Pinpoint the cell where the given text exists, returning its (X, Y) midpoint coordinate. 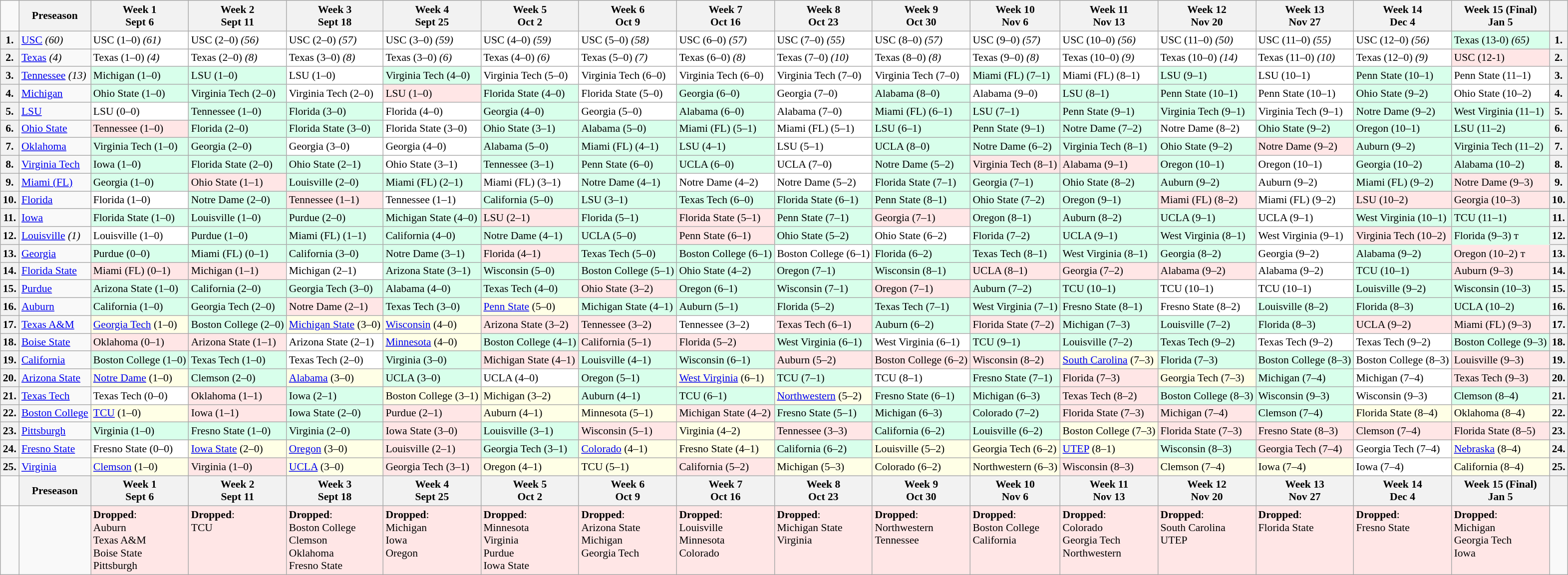
Michigan (1–1) (238, 271)
Michigan State (4–0) (432, 218)
Dropped:MichiganGeorgia TechIowa (1501, 541)
TCU (6–1) (725, 396)
California (5–0) (530, 200)
Texas (10–0) (14) (1207, 58)
Auburn (8–2) (1109, 218)
Texas A&M (55, 324)
Georgia (6–0) (725, 93)
Michigan (5–3) (823, 467)
Alabama (6–0) (725, 111)
Tennessee (13) (55, 76)
Pittsburgh (55, 431)
Georgia (3–0) (335, 147)
Penn State (8–1) (921, 200)
Boston College (4–1) (530, 342)
UTEP (8–1) (1109, 449)
West Virginia (10–1) (1403, 218)
California (3–0) (335, 254)
Florida State (6–1) (823, 200)
Arizona State (3–1) (432, 271)
Fresno State (55, 449)
Ohio State (8–2) (1109, 182)
USC (60) (55, 40)
USC (5–0) (58) (627, 40)
Miami (FL) (4–1) (627, 147)
Florida (9–3) т (1501, 236)
USC (8–0) (57) (921, 40)
Penn State (11–1) (1501, 76)
South Carolina (7–3) (1109, 360)
Florida (4–0) (432, 111)
California (1–0) (140, 307)
LSU (3–1) (627, 200)
UCLA (6–0) (725, 165)
Dropped:MinnesotaVirginiaPurdueIowa State (530, 541)
Fresno State (8–1) (1109, 307)
California (55, 360)
Georgia (1–0) (140, 182)
Boston College (3–1) (432, 396)
Florida (6–2) (921, 254)
Oklahoma (1–1) (238, 396)
Auburn (5–1) (725, 307)
Ohio State (10–2) (1501, 93)
USC (3–0) (59) (432, 40)
Florida State (7–1) (921, 182)
Dropped:AuburnTexas A&MBoise StatePittsburgh (140, 541)
Ohio State (55, 129)
Ohio State (1–1) (238, 182)
LSU (7–1) (1015, 111)
California (5–2) (725, 467)
LSU (6–1) (921, 129)
LSU (2–1) (530, 218)
UCLA (4–0) (530, 378)
Notre Dame (4–2) (725, 182)
TCU (11–1) (1501, 218)
LSU (11–2) (1501, 129)
Virginia Tech (1–0) (140, 147)
Florida (4–1) (530, 254)
LSU (10–1) (1305, 76)
Miami (FL) (55, 182)
Michigan (7–3) (1109, 324)
USC (10–0) (56) (1109, 40)
UCLA (7–0) (823, 165)
Iowa State (3–0) (432, 431)
Ohio State (4–2) (725, 271)
Louisville (9–2) (1403, 289)
Texas (2–0) (8) (238, 58)
West Virginia (11–1) (1501, 111)
Arizona State (3–2) (530, 324)
Virginia (55, 467)
Georgia (9–2) (1305, 254)
Dropped:South CarolinaUTEP (1207, 541)
Oregon (9–1) (1109, 200)
Alabama (7–0) (823, 111)
Florida (55, 200)
Georgia Tech (1–0) (140, 324)
LSU (10–2) (1403, 200)
Fresno State (8–2) (1207, 307)
Fresno State (4–1) (725, 449)
Florida State (8–4) (1403, 413)
Texas (3–0) (8) (335, 58)
West Virginia (7–1) (1015, 307)
Florida State (8–5) (1501, 431)
Wisconsin (8–1) (921, 271)
Florida (5–1) (627, 218)
Wisconsin (5–0) (530, 271)
Arizona State (1–1) (238, 342)
LSU (0–0) (140, 111)
Clemson (1–0) (140, 467)
California (5–1) (627, 342)
Florida (2–0) (238, 129)
UCLA (9–2) (1403, 324)
Texas Tech (9–3) (1501, 378)
Dropped:TCU (238, 541)
Ohio State (2–1) (335, 165)
USC (1–0) (61) (140, 40)
Dropped:Boston CollegeCalifornia (1015, 541)
Tennessee (3–1) (530, 165)
Miami (FL) (9–3) (1501, 324)
Notre Dame (1–0) (140, 378)
Iowa (2–1) (335, 396)
Dropped:Arizona StateMichiganGeorgia Tech (627, 541)
Boston College (9–3) (1501, 342)
Miami (FL) (6–1) (921, 111)
USC (12-1) (1501, 58)
Fresno State (1–0) (238, 431)
Georgia Tech (2–0) (238, 307)
Fresno State (7–1) (1015, 378)
Purdue (2–0) (335, 218)
Colorado (7–2) (1015, 413)
Texas Tech (8–1) (1015, 254)
Louisville (8–2) (1305, 307)
Texas (1–0) (4) (140, 58)
Texas (6–0) (8) (725, 58)
Iowa (55, 218)
Virginia (2–0) (335, 431)
Florida State (1–0) (140, 218)
Texas (7–0) (10) (823, 58)
Texas (3–0) (6) (432, 58)
Oklahoma (8–4) (1501, 413)
Texas Tech (3–0) (432, 307)
USC (11–0) (50) (1207, 40)
Notre Dame (3–1) (432, 254)
Dropped:Michigan StateVirginia (823, 541)
TCU (7–1) (823, 378)
USC (9–0) (57) (1015, 40)
Texas (11–0) (10) (1305, 58)
USC (7–0) (55) (823, 40)
Arizona State (55, 378)
Dropped:Boston CollegeClemsonOklahomaFresno State (335, 541)
Florida (7–2) (1015, 236)
Florida State (55, 271)
Tennessee (3–3) (823, 431)
Penn State (5–0) (530, 307)
Virginia Tech (55, 165)
Texas (13-0) (65) (1501, 40)
LSU (8–1) (1109, 93)
LSU (5–1) (823, 147)
Georgia Tech (7–3) (1207, 378)
UCLA (8–1) (1015, 271)
Florida State (7–2) (1015, 324)
Louisville (5–2) (921, 449)
Texas (8–0) (8) (921, 58)
Boston College (55, 413)
Alabama (9–1) (1109, 165)
Wisconsin (7–1) (823, 289)
USC (12–0) (56) (1403, 40)
Louisville (3–1) (530, 431)
Michigan (1–0) (140, 76)
Iowa (1–1) (238, 413)
Virginia (4–2) (725, 431)
Louisville (9–3) (1501, 360)
Minnesota (5–1) (627, 413)
Texas Tech (6–1) (823, 324)
Virginia (3–0) (432, 360)
Texas Tech (7–1) (921, 307)
Texas (4–0) (6) (530, 58)
Wisconsin (10–3) (1501, 289)
Penn State (6–0) (627, 165)
Penn State (6–1) (725, 236)
Texas Tech (8–2) (1109, 396)
California (8–4) (1501, 467)
USC (11–0) (55) (1305, 40)
Fresno State (5–1) (823, 413)
Texas (9–0) (8) (1015, 58)
California (4–0) (432, 236)
Purdue (0–0) (140, 254)
TCU (8–1) (921, 378)
Texas Tech (2–0) (335, 360)
Virginia Tech (4–0) (432, 76)
Georgia (10–2) (1403, 165)
Louisville (2–0) (335, 182)
Dropped:ColoradoGeorgia TechNorthwestern (1109, 541)
UCLA (8–0) (921, 147)
Boston College (6–2) (921, 360)
Notre Dame (6–2) (1015, 147)
Boston College (1–0) (140, 360)
Miami (FL) (3–1) (530, 182)
Oregon (4–1) (530, 467)
Ohio State (6–2) (921, 236)
Georgia (55, 254)
Boise State (55, 342)
LSU (9–1) (1207, 76)
Notre Dame (7–2) (1109, 129)
Georgia (7–2) (1109, 271)
Alabama (3–0) (335, 378)
Oregon (8–1) (1015, 218)
Louisville (2–1) (432, 449)
Florida State (5–1) (725, 218)
Wisconsin (6–1) (725, 360)
Auburn (7–2) (1015, 289)
Auburn (55, 307)
Wisconsin (5–1) (627, 431)
Oregon (6–1) (725, 289)
Texas (5–0) (7) (627, 58)
Louisville (1) (55, 236)
Alabama (9–0) (1015, 93)
Auburn (5–2) (823, 360)
Texas (10–0) (9) (1109, 58)
Penn State (7–1) (823, 218)
Miami (FL) (8–1) (1109, 76)
Dropped:NorthwesternTennessee (921, 541)
Georgia (5–0) (627, 111)
Georgia (2–0) (238, 147)
TCU (1–0) (140, 413)
Dropped:MichiganIowaOregon (432, 541)
Purdue (1–0) (238, 236)
USC (6–0) (57) (725, 40)
USC (2–0) (56) (238, 40)
Notre Dame (2–0) (238, 200)
TCU (5–1) (627, 467)
Miami (FL) (7–1) (1015, 76)
Florida State (5–0) (627, 93)
Georgia Tech (3–0) (335, 289)
Virginia Tech (5–0) (530, 76)
Louisville (4–1) (627, 360)
Iowa (1–0) (140, 165)
Florida (1–0) (140, 200)
Virginia Tech (11–2) (1501, 147)
Texas (12–0) (9) (1403, 58)
Oklahoma (55, 147)
Michigan (55, 93)
Arizona State (1–0) (140, 289)
Fresno State (8–3) (1305, 431)
LSU (55, 111)
California (2–0) (238, 289)
Auburn (9–3) (1501, 271)
Miami (FL) (1–1) (335, 236)
Boston College (7–3) (1109, 431)
Texas Tech (1–0) (238, 360)
Michigan State (3–0) (335, 324)
Georgia (7–0) (823, 93)
Colorado (4–1) (627, 449)
Northwestern (5–2) (823, 396)
Northwestern (6–3) (1015, 467)
Michigan (3–2) (530, 396)
Wisconsin (4–0) (432, 324)
Ohio State (7–2) (1015, 200)
Miami (FL) (8–2) (1207, 200)
Georgia (10–3) (1501, 200)
Notre Dame (8–2) (1207, 129)
Auburn (6–2) (921, 324)
Dropped:Florida State (1305, 541)
Alabama (10–2) (1501, 165)
Colorado (6–2) (921, 467)
Dropped:Fresno State (1403, 541)
Texas (4) (55, 58)
Georgia Tech (6–2) (1015, 449)
Ohio State (3–2) (627, 289)
Boston College (2–0) (238, 324)
Oregon (10–2) т (1501, 254)
Nebraska (8–4) (1501, 449)
UCLA (10–2) (1501, 307)
Dropped:LouisvilleMinnesotaColorado (725, 541)
Texas Tech (55, 396)
Notre Dame (9–3) (1501, 182)
Michigan State (4–2) (725, 413)
Oklahoma (0–1) (140, 342)
Louisville (6–2) (1015, 431)
Virginia Tech (10–2) (1403, 236)
Florida State (4–0) (530, 93)
Purdue (55, 289)
Notre Dame (2–1) (335, 307)
Georgia (8–2) (1207, 254)
Ohio State (1–0) (140, 93)
Clemson (2–0) (238, 378)
USC (4–0) (59) (530, 40)
Texas Tech (0–0) (140, 396)
Wisconsin (8–2) (1015, 360)
LSU (4–1) (725, 147)
TCU (9–1) (1015, 342)
Texas Tech (6–0) (725, 200)
Boston College (5–1) (627, 271)
Florida State (2–0) (238, 165)
Alabama (4–0) (432, 289)
Alabama (8–0) (921, 93)
Texas Tech (4–0) (530, 289)
Minnesota (4–0) (432, 342)
Fresno State (6–1) (921, 396)
Texas Tech (5–0) (627, 254)
Clemson (8–4) (1501, 396)
Purdue (2–1) (432, 413)
Arizona State (2–1) (335, 342)
Oregon (5–1) (627, 378)
USC (2–0) (57) (335, 40)
Michigan (2–1) (335, 271)
Miami (FL) (2–1) (432, 182)
West Virginia (9–1) (1305, 236)
Florida (3–0) (335, 111)
Oregon (3–0) (335, 449)
Fresno State (0–0) (140, 449)
UCLA (5–0) (627, 236)
Ohio State (5–2) (823, 236)
